Capture the cell that displays the provided text and extract its [x, y] central coordinate. 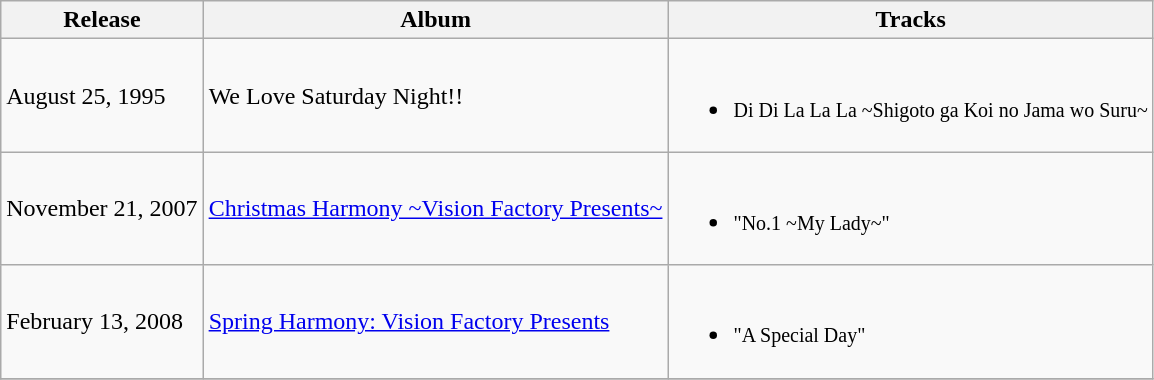
November 21, 2007 [102, 208]
Di Di La La La ~Shigoto ga Koi no Jama wo Suru~ [910, 96]
"A Special Day" [910, 322]
Spring Harmony: Vision Factory Presents [436, 322]
Album [436, 20]
Christmas Harmony ~Vision Factory Presents~ [436, 208]
Release [102, 20]
We Love Saturday Night!! [436, 96]
"No.1 ~My Lady~" [910, 208]
Tracks [910, 20]
February 13, 2008 [102, 322]
August 25, 1995 [102, 96]
